Capture the cell that displays the provided text and extract its [x, y] central coordinate. 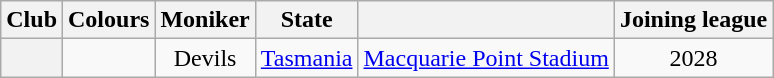
Joining league [693, 20]
Club [32, 20]
Macquarie Point Stadium [486, 58]
Moniker [205, 20]
2028 [693, 58]
Colours [109, 20]
State [306, 20]
Tasmania [306, 58]
Devils [205, 58]
